Search for the cell housing the specified text and yield its [x, y] center coordinate. 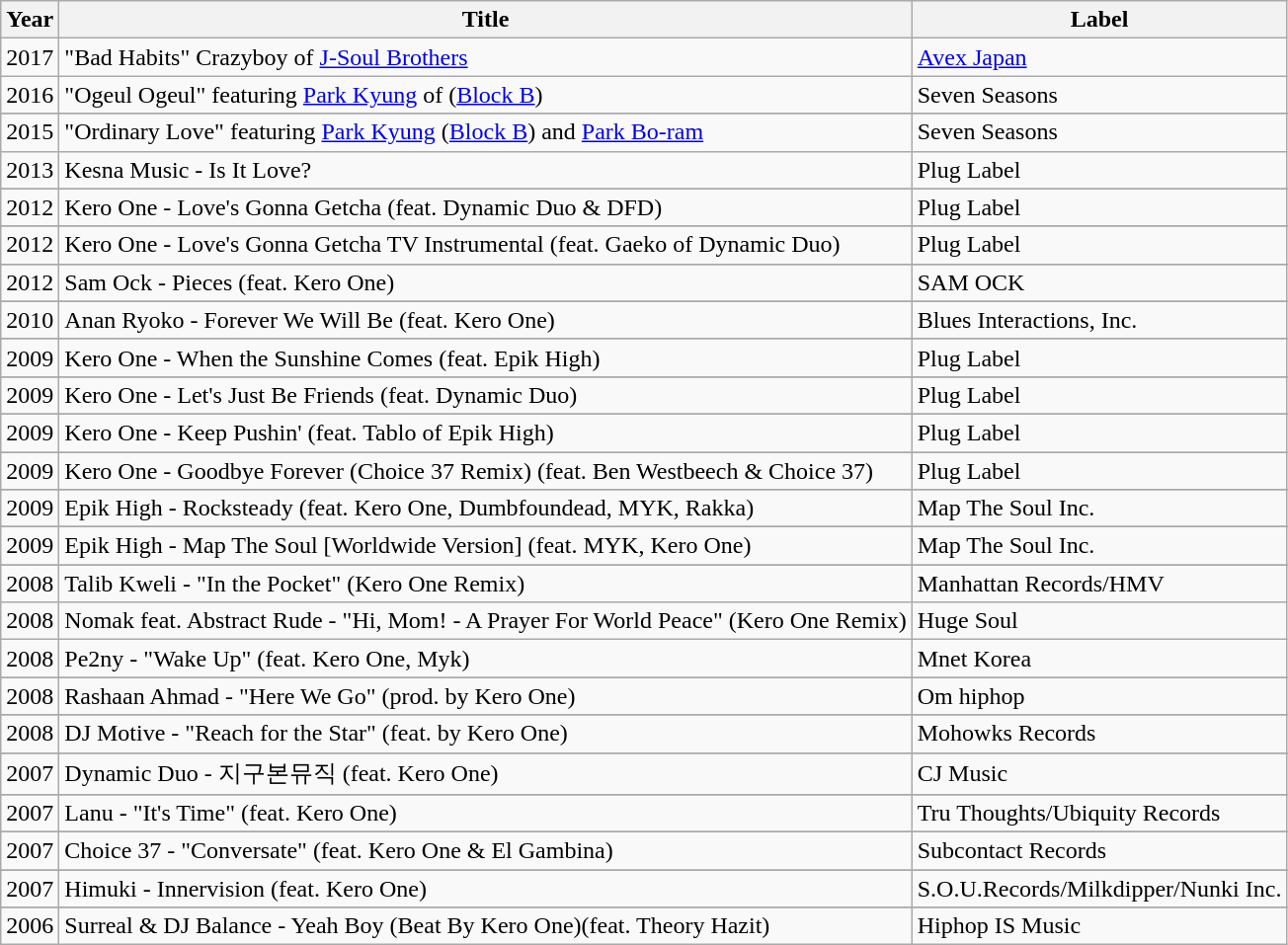
Blues Interactions, Inc. [1099, 320]
2017 [30, 57]
CJ Music [1099, 774]
2013 [30, 170]
Epik High - Rocksteady (feat. Kero One, Dumbfoundead, MYK, Rakka) [486, 509]
"Bad Habits" Crazyboy of J-Soul Brothers [486, 57]
Rashaan Ahmad - "Here We Go" (prod. by Kero One) [486, 696]
Kero One - Goodbye Forever (Choice 37 Remix) (feat. Ben Westbeech & Choice 37) [486, 471]
Year [30, 20]
Kero One - Love's Gonna Getcha TV Instrumental (feat. Gaeko of Dynamic Duo) [486, 245]
Kero One - Love's Gonna Getcha (feat. Dynamic Duo & DFD) [486, 207]
Pe2ny - "Wake Up" (feat. Kero One, Myk) [486, 659]
Kero One - When the Sunshine Comes (feat. Epik High) [486, 357]
Nomak feat. Abstract Rude - "Hi, Mom! - A Prayer For World Peace" (Kero One Remix) [486, 621]
Tru Thoughts/Ubiquity Records [1099, 814]
Mnet Korea [1099, 659]
"Ordinary Love" featuring Park Kyung (Block B) and Park Bo-ram [486, 132]
Manhattan Records/HMV [1099, 584]
Himuki - Innervision (feat. Kero One) [486, 889]
Dynamic Duo - 지구본뮤직 (feat. Kero One) [486, 774]
Surreal & DJ Balance - Yeah Boy (Beat By Kero One)(feat. Theory Hazit) [486, 926]
Title [486, 20]
2006 [30, 926]
Avex Japan [1099, 57]
Sam Ock - Pieces (feat. Kero One) [486, 282]
Huge Soul [1099, 621]
Choice 37 - "Conversate" (feat. Kero One & El Gambina) [486, 851]
Talib Kweli - "In the Pocket" (Kero One Remix) [486, 584]
Om hiphop [1099, 696]
2016 [30, 95]
Lanu - "It's Time" (feat. Kero One) [486, 814]
"Ogeul Ogeul" featuring Park Kyung of (Block B) [486, 95]
Anan Ryoko - Forever We Will Be (feat. Kero One) [486, 320]
Subcontact Records [1099, 851]
Mohowks Records [1099, 734]
Kero One - Keep Pushin' (feat. Tablo of Epik High) [486, 433]
2010 [30, 320]
DJ Motive - "Reach for the Star" (feat. by Kero One) [486, 734]
Hiphop IS Music [1099, 926]
Kero One - Let's Just Be Friends (feat. Dynamic Duo) [486, 395]
Kesna Music - Is It Love? [486, 170]
SAM OCK [1099, 282]
2015 [30, 132]
S.O.U.Records/Milkdipper/Nunki Inc. [1099, 889]
Label [1099, 20]
Epik High - Map The Soul [Worldwide Version] (feat. MYK, Kero One) [486, 546]
